Pinpoint the cell where the given text exists, returning its (x, y) midpoint coordinate. 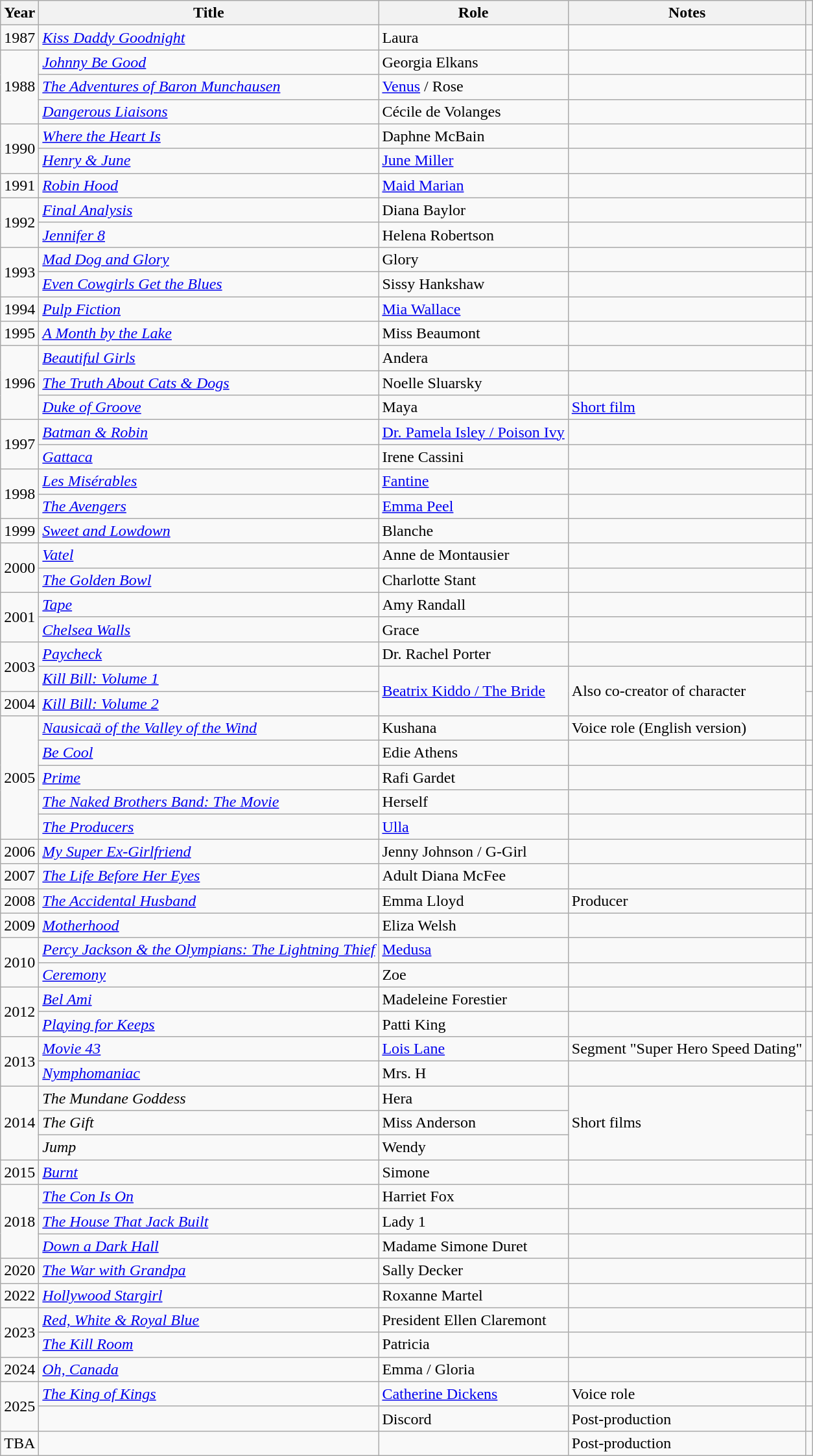
Kiss Daddy Goodnight (209, 38)
June Miller (473, 161)
Beatrix Kiddo / The Bride (473, 691)
Laura (473, 38)
Nymphomaniac (209, 1073)
2004 (19, 703)
The Producers (209, 827)
The War with Grandpa (209, 1271)
Medusa (473, 950)
2015 (19, 1172)
2020 (19, 1271)
2006 (19, 851)
Catherine Dickens (473, 1394)
Final Analysis (209, 210)
Producer (687, 901)
Venus / Rose (473, 87)
Mia Wallace (473, 309)
Oh, Canada (209, 1369)
Mad Dog and Glory (209, 259)
Eliza Welsh (473, 925)
Hera (473, 1098)
2009 (19, 925)
The Con Is On (209, 1197)
Short film (687, 408)
Wendy (473, 1148)
Kushana (473, 728)
Miss Beaumont (473, 334)
The Adventures of Baron Munchausen (209, 87)
A Month by the Lake (209, 334)
Patti King (473, 1024)
2022 (19, 1295)
Emma / Gloria (473, 1369)
Chelsea Walls (209, 629)
2018 (19, 1221)
The Life Before Her Eyes (209, 876)
Jump (209, 1148)
Kill Bill: Volume 1 (209, 678)
Year (19, 13)
Blanche (473, 531)
Johnny Be Good (209, 62)
2024 (19, 1369)
The Golden Bowl (209, 580)
Notes (687, 13)
Discord (473, 1418)
Amy Randall (473, 605)
Charlotte Stant (473, 580)
Duke of Groove (209, 408)
The Gift (209, 1123)
The Mundane Goddess (209, 1098)
Dangerous Liaisons (209, 111)
Daphne McBain (473, 136)
The Truth About Cats & Dogs (209, 383)
1992 (19, 222)
Bel Ami (209, 999)
Motherhood (209, 925)
Gattaca (209, 457)
Robin Hood (209, 185)
TBA (19, 1443)
Les Misérables (209, 481)
Jennifer 8 (209, 235)
Madame Simone Duret (473, 1246)
Georgia Elkans (473, 62)
Patricia (473, 1345)
Batman & Robin (209, 432)
1990 (19, 148)
Adult Diana McFee (473, 876)
2014 (19, 1123)
2012 (19, 1011)
Tape (209, 605)
Hollywood Stargirl (209, 1295)
Lois Lane (473, 1048)
Percy Jackson & the Olympians: The Lightning Thief (209, 950)
Nausicaä of the Valley of the Wind (209, 728)
Sissy Hankshaw (473, 284)
2025 (19, 1406)
Roxanne Martel (473, 1295)
Dr. Pamela Isley / Poison Ivy (473, 432)
Anne de Montausier (473, 555)
Diana Baylor (473, 210)
Henry & June (209, 161)
1995 (19, 334)
Title (209, 13)
The Naked Brothers Band: The Movie (209, 802)
1999 (19, 531)
Emma Lloyd (473, 901)
2013 (19, 1061)
The House That Jack Built (209, 1221)
Burnt (209, 1172)
1997 (19, 445)
Mrs. H (473, 1073)
Harriet Fox (473, 1197)
Prime (209, 778)
Sally Decker (473, 1271)
Maya (473, 408)
Emma Peel (473, 506)
Glory (473, 259)
Playing for Keeps (209, 1024)
Segment "Super Hero Speed Dating" (687, 1048)
Edie Athens (473, 753)
Vatel (209, 555)
Movie 43 (209, 1048)
Pulp Fiction (209, 309)
Grace (473, 629)
2007 (19, 876)
Down a Dark Hall (209, 1246)
2008 (19, 901)
2023 (19, 1332)
2010 (19, 962)
The Accidental Husband (209, 901)
1993 (19, 272)
The Avengers (209, 506)
Red, White & Royal Blue (209, 1320)
2003 (19, 666)
Ceremony (209, 975)
Dr. Rachel Porter (473, 654)
Zoe (473, 975)
Short films (687, 1123)
Andera (473, 358)
2001 (19, 617)
1991 (19, 185)
1996 (19, 383)
Simone (473, 1172)
Irene Cassini (473, 457)
Beautiful Girls (209, 358)
Voice role (687, 1394)
Even Cowgirls Get the Blues (209, 284)
Madeleine Forestier (473, 999)
The King of Kings (209, 1394)
Lady 1 (473, 1221)
My Super Ex-Girlfriend (209, 851)
Paycheck (209, 654)
Also co-creator of character (687, 691)
Rafi Gardet (473, 778)
1998 (19, 494)
Cécile de Volanges (473, 111)
Helena Robertson (473, 235)
2000 (19, 568)
Where the Heart Is (209, 136)
Fantine (473, 481)
Maid Marian (473, 185)
The Kill Room (209, 1345)
Role (473, 13)
1994 (19, 309)
Noelle Sluarsky (473, 383)
President Ellen Claremont (473, 1320)
Herself (473, 802)
2005 (19, 778)
Be Cool (209, 753)
1988 (19, 87)
1987 (19, 38)
Voice role (English version) (687, 728)
Sweet and Lowdown (209, 531)
Miss Anderson (473, 1123)
Kill Bill: Volume 2 (209, 703)
Ulla (473, 827)
Jenny Johnson / G-Girl (473, 851)
